Locate the cell with the specified text and output its [x, y] center coordinate. 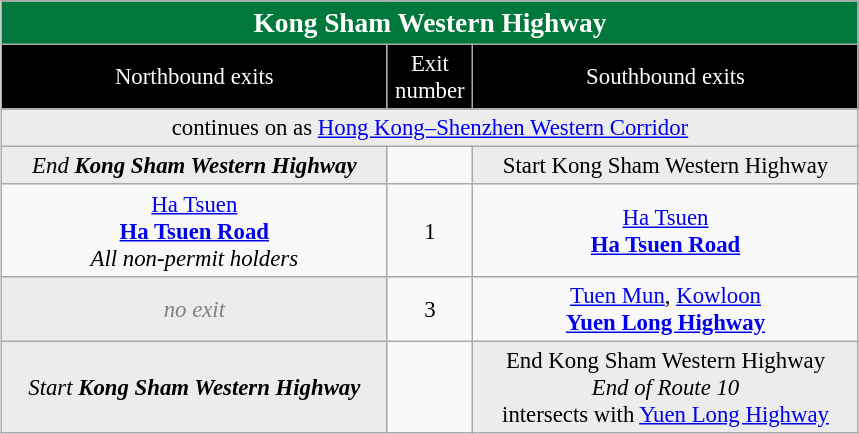
Northbound exits [195, 78]
no exit [195, 308]
Kong Sham Western Highway [430, 23]
Ha TsuenHa Tsuen RoadAll non-permit holders [195, 231]
Exit number [430, 78]
continues on as Hong Kong–Shenzhen Western Corridor [430, 128]
End Kong Sham Western Highway [195, 166]
End Kong Sham Western Highway End of Route 10intersects with Yuen Long Highway [666, 387]
Ha TsuenHa Tsuen Road [666, 231]
1 [430, 231]
Southbound exits [666, 78]
3 [430, 308]
Tuen Mun, KowloonYuen Long Highway [666, 308]
